Identify which cell holds the provided text, then report its [X, Y] central coordinate. 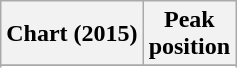
Chart (2015) [72, 34]
Peakposition [189, 34]
